Find where the given text appears and provide that cell's center as (x, y) coordinate. 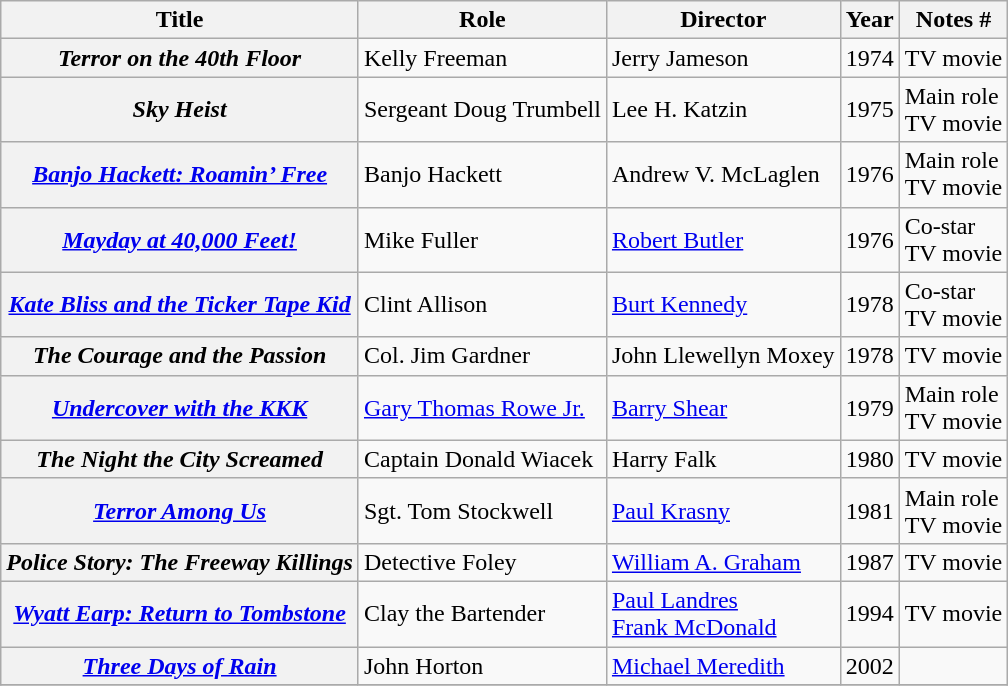
1981 (870, 510)
Jerry Jameson (723, 58)
Notes # (954, 20)
William A. Graham (723, 562)
Lee H. Katzin (723, 110)
Mike Fuller (482, 240)
Clint Allison (482, 304)
1974 (870, 58)
Detective Foley (482, 562)
Captain Donald Wiacek (482, 459)
Undercover with the KKK (180, 408)
Col. Jim Gardner (482, 356)
Title (180, 20)
1994 (870, 614)
Terror on the 40th Floor (180, 58)
Burt Kennedy (723, 304)
Harry Falk (723, 459)
1987 (870, 562)
Sgt. Tom Stockwell (482, 510)
Kelly Freeman (482, 58)
The Night the City Screamed (180, 459)
John Llewellyn Moxey (723, 356)
Mayday at 40,000 Feet! (180, 240)
Paul LandresFrank McDonald (723, 614)
2002 (870, 665)
Sky Heist (180, 110)
Kate Bliss and the Ticker Tape Kid (180, 304)
Role (482, 20)
Banjo Hackett: Roamin’ Free (180, 174)
Gary Thomas Rowe Jr. (482, 408)
Banjo Hackett (482, 174)
John Horton (482, 665)
Barry Shear (723, 408)
Michael Meredith (723, 665)
1979 (870, 408)
The Courage and the Passion (180, 356)
Robert Butler (723, 240)
Sergeant Doug Trumbell (482, 110)
Wyatt Earp: Return to Tombstone (180, 614)
1975 (870, 110)
Paul Krasny (723, 510)
Three Days of Rain (180, 665)
Year (870, 20)
Director (723, 20)
Clay the Bartender (482, 614)
Police Story: The Freeway Killings (180, 562)
Terror Among Us (180, 510)
1980 (870, 459)
Andrew V. McLaglen (723, 174)
